Provide the (X, Y) coordinate of the cell's center where the given text is located.  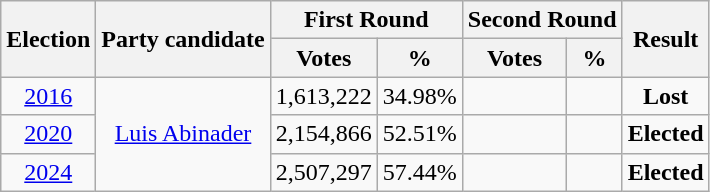
2,507,297 (324, 172)
1,613,222 (324, 96)
34.98% (420, 96)
Party candidate (183, 39)
Election (48, 39)
Second Round (542, 20)
2016 (48, 96)
2020 (48, 134)
2,154,866 (324, 134)
57.44% (420, 172)
52.51% (420, 134)
Luis Abinader (183, 134)
2024 (48, 172)
Lost (666, 96)
First Round (366, 20)
Result (666, 39)
